Extract the (X, Y) coordinate from the center of the cell holding the provided text.  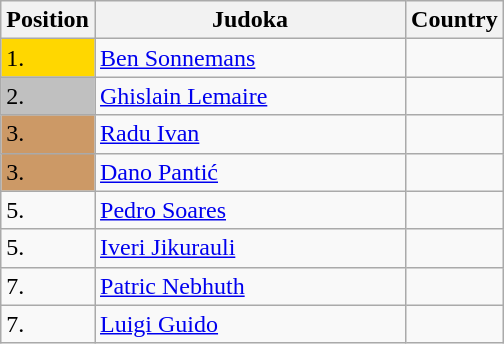
Ben Sonnemans (250, 58)
Iveri Jikurauli (250, 248)
Judoka (250, 20)
Ghislain Lemaire (250, 96)
Dano Pantić (250, 172)
Position (48, 20)
Pedro Soares (250, 210)
Radu Ivan (250, 134)
Country (455, 20)
2. (48, 96)
Patric Nebhuth (250, 286)
1. (48, 58)
Luigi Guido (250, 324)
